Capture the cell that displays the provided text and extract its (X, Y) central coordinate. 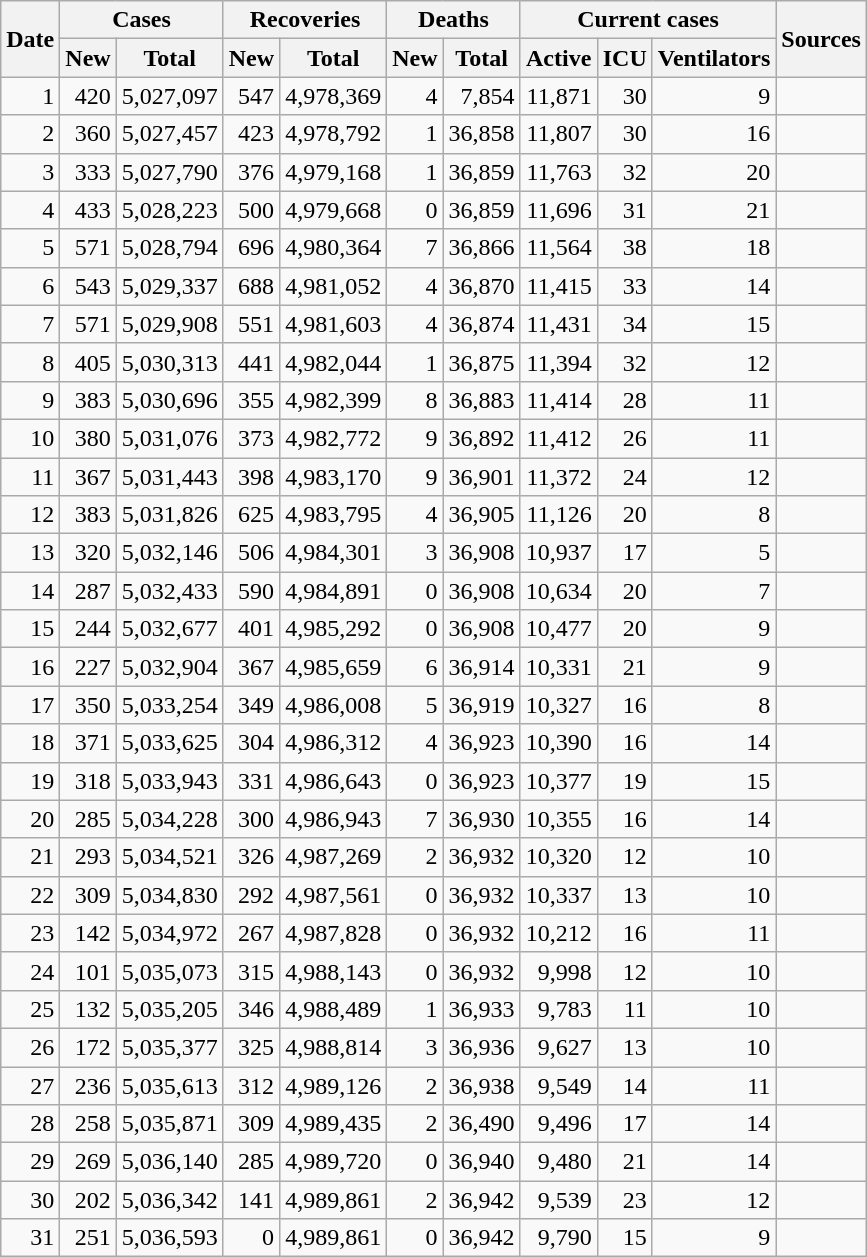
11,431 (558, 324)
11,807 (558, 134)
9,539 (558, 1200)
398 (251, 477)
11,394 (558, 362)
4,978,369 (334, 96)
5,032,677 (170, 629)
36,874 (482, 324)
9,549 (558, 1085)
33 (624, 286)
4,989,435 (334, 1124)
36,940 (482, 1162)
4,982,044 (334, 362)
36,892 (482, 438)
ICU (624, 58)
373 (251, 438)
4,986,312 (334, 743)
5,028,794 (170, 248)
9,783 (558, 1009)
551 (251, 324)
101 (88, 971)
202 (88, 1200)
34 (624, 324)
355 (251, 400)
688 (251, 286)
36,490 (482, 1124)
36,938 (482, 1085)
4,985,292 (334, 629)
5,032,433 (170, 591)
5,033,943 (170, 781)
227 (88, 667)
5,036,140 (170, 1162)
5,033,625 (170, 743)
Cases (142, 20)
315 (251, 971)
Active (558, 58)
11,564 (558, 248)
9,496 (558, 1124)
10,320 (558, 857)
36,870 (482, 286)
292 (251, 895)
36,930 (482, 819)
11,412 (558, 438)
5,035,377 (170, 1047)
36,875 (482, 362)
36,866 (482, 248)
36,914 (482, 667)
4,984,891 (334, 591)
142 (88, 933)
5,029,337 (170, 286)
27 (30, 1085)
244 (88, 629)
349 (251, 705)
11,696 (558, 210)
5,027,457 (170, 134)
5,030,313 (170, 362)
267 (251, 933)
5,031,076 (170, 438)
4,986,643 (334, 781)
36,919 (482, 705)
300 (251, 819)
625 (251, 515)
10,331 (558, 667)
4,986,943 (334, 819)
36,936 (482, 1047)
5,035,205 (170, 1009)
11,763 (558, 172)
36,933 (482, 1009)
4,982,772 (334, 438)
500 (251, 210)
5,027,097 (170, 96)
251 (88, 1238)
350 (88, 705)
333 (88, 172)
141 (251, 1200)
Recoveries (304, 20)
258 (88, 1124)
10,634 (558, 591)
269 (88, 1162)
4,987,561 (334, 895)
29 (30, 1162)
293 (88, 857)
4,979,668 (334, 210)
Sources (822, 39)
304 (251, 743)
5,031,443 (170, 477)
543 (88, 286)
132 (88, 1009)
360 (88, 134)
38 (624, 248)
11,414 (558, 400)
376 (251, 172)
10,212 (558, 933)
10,327 (558, 705)
331 (251, 781)
5,032,146 (170, 553)
4,989,126 (334, 1085)
4,981,603 (334, 324)
10,337 (558, 895)
4,986,008 (334, 705)
5,030,696 (170, 400)
547 (251, 96)
4,987,269 (334, 857)
312 (251, 1085)
9,998 (558, 971)
320 (88, 553)
4,988,489 (334, 1009)
4,982,399 (334, 400)
325 (251, 1047)
5,035,073 (170, 971)
5,034,830 (170, 895)
4,981,052 (334, 286)
25 (30, 1009)
236 (88, 1085)
4,988,143 (334, 971)
4,985,659 (334, 667)
36,901 (482, 477)
401 (251, 629)
9,480 (558, 1162)
380 (88, 438)
5,034,972 (170, 933)
Deaths (454, 20)
10,390 (558, 743)
7,854 (482, 96)
9,627 (558, 1047)
4,980,364 (334, 248)
5,032,904 (170, 667)
4,979,168 (334, 172)
420 (88, 96)
423 (251, 134)
5,036,593 (170, 1238)
5,033,254 (170, 705)
5,034,228 (170, 819)
Ventilators (714, 58)
5,034,521 (170, 857)
4,983,170 (334, 477)
696 (251, 248)
22 (30, 895)
36,858 (482, 134)
10,377 (558, 781)
287 (88, 591)
10,355 (558, 819)
5,028,223 (170, 210)
5,027,790 (170, 172)
10,477 (558, 629)
405 (88, 362)
326 (251, 857)
4,978,792 (334, 134)
4,988,814 (334, 1047)
5,035,871 (170, 1124)
11,415 (558, 286)
11,871 (558, 96)
10,937 (558, 553)
11,126 (558, 515)
346 (251, 1009)
4,983,795 (334, 515)
506 (251, 553)
5,035,613 (170, 1085)
11,372 (558, 477)
36,905 (482, 515)
4,989,720 (334, 1162)
4,987,828 (334, 933)
4,984,301 (334, 553)
Current cases (648, 20)
318 (88, 781)
36,883 (482, 400)
441 (251, 362)
371 (88, 743)
433 (88, 210)
5,031,826 (170, 515)
5,029,908 (170, 324)
Date (30, 39)
590 (251, 591)
172 (88, 1047)
9,790 (558, 1238)
5,036,342 (170, 1200)
